Identify which cell holds the provided text, then report its [X, Y] central coordinate. 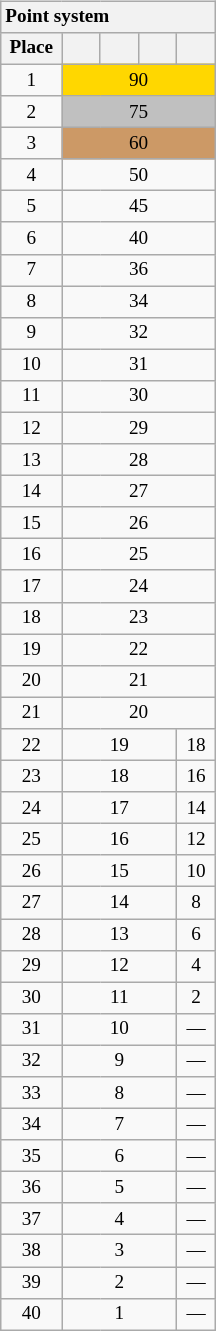
39 [32, 1283]
35 [32, 1156]
60 [138, 144]
45 [138, 207]
90 [138, 80]
Point system [108, 17]
37 [32, 1219]
Place [32, 49]
33 [32, 1093]
38 [32, 1251]
50 [138, 175]
75 [138, 112]
